Scan for the cell matching the given text and deliver its (X, Y) coordinate at center. 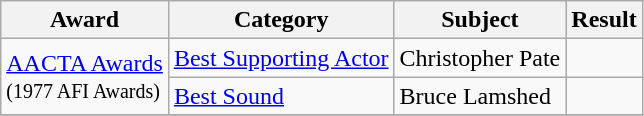
Best Sound (281, 96)
Christopher Pate (480, 58)
Subject (480, 20)
Category (281, 20)
Bruce Lamshed (480, 96)
Best Supporting Actor (281, 58)
Result (604, 20)
AACTA Awards(1977 AFI Awards) (85, 77)
Award (85, 20)
